For the text-containing cell, return its midpoint in (X, Y) coordinate format. 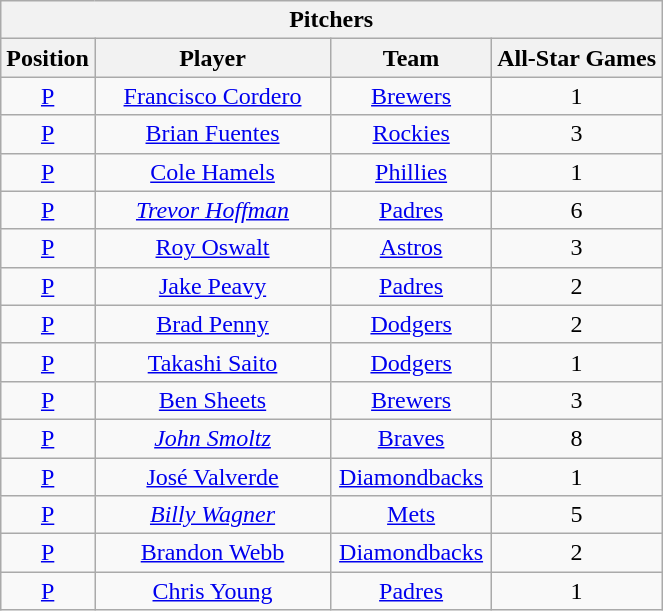
José Valverde (212, 477)
Takashi Saito (212, 362)
Position (48, 58)
Phillies (412, 172)
Jake Peavy (212, 286)
Trevor Hoffman (212, 210)
Brad Penny (212, 324)
Rockies (412, 134)
8 (577, 438)
Ben Sheets (212, 400)
Astros (412, 248)
Francisco Cordero (212, 96)
Team (412, 58)
Billy Wagner (212, 515)
Brian Fuentes (212, 134)
All-Star Games (577, 58)
Braves (412, 438)
Cole Hamels (212, 172)
Roy Oswalt (212, 248)
John Smoltz (212, 438)
Player (212, 58)
Brandon Webb (212, 553)
Pitchers (332, 20)
5 (577, 515)
Mets (412, 515)
Chris Young (212, 591)
6 (577, 210)
